Pinpoint the cell where the given text exists, returning its [X, Y] midpoint coordinate. 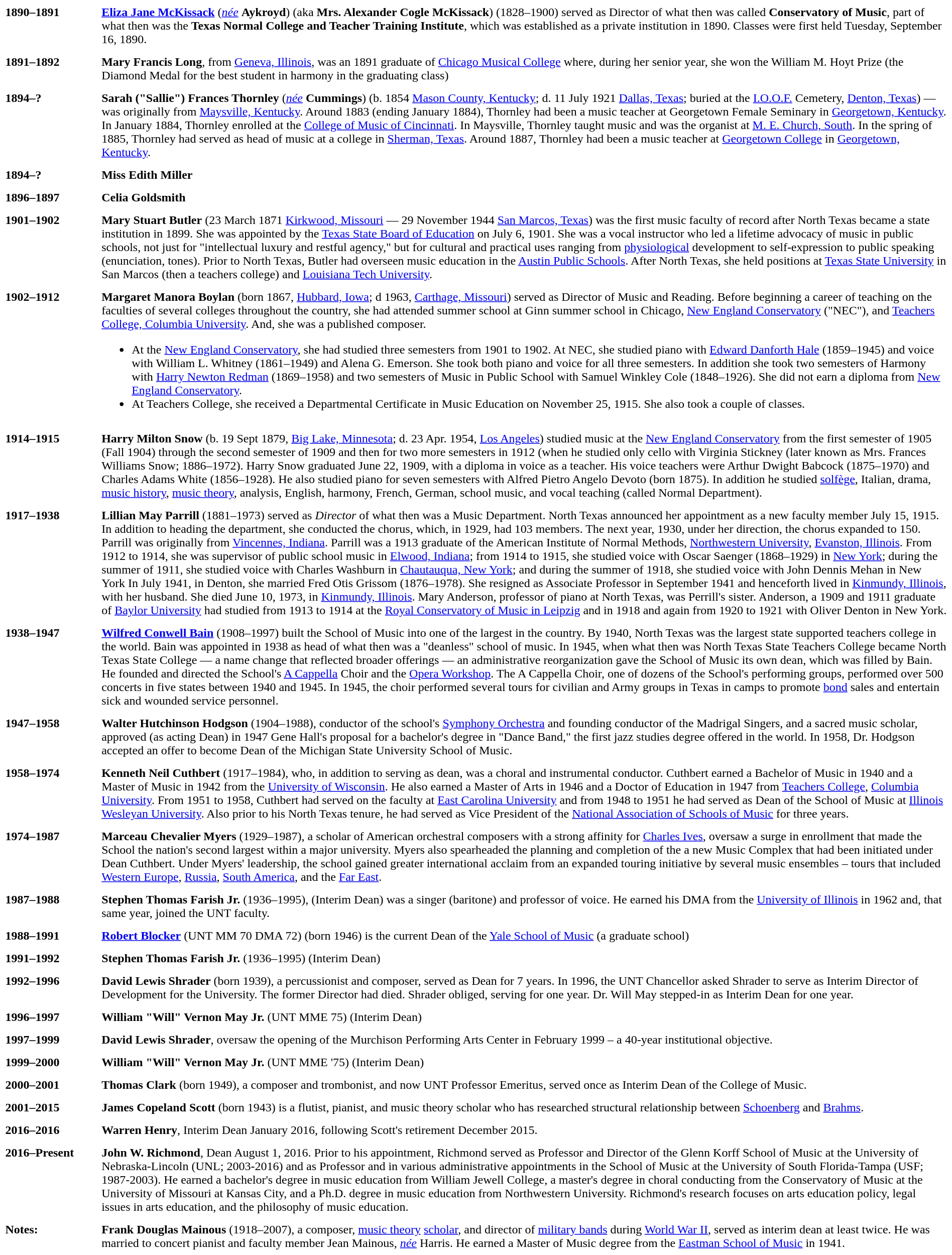
David Lewis Shrader, oversaw the opening of the Murchison Performing Arts Center in February 1999 – a 40-year institutional objective. [524, 1040]
1996–1997 [49, 1017]
1988–1991 [49, 936]
1917–1938 [49, 562]
2016–2016 [49, 1130]
1991–1992 [49, 958]
1958–1974 [49, 793]
1947–1958 [49, 737]
1987–1988 [49, 906]
1974–1987 [49, 857]
1902–1912 [49, 357]
2001–2015 [49, 1107]
1997–1999 [49, 1040]
Celia Goldsmith [524, 197]
1901–1902 [49, 247]
Robert Blocker (UNT MM 70 DMA 72) (born 1946) is the current Dean of the Yale School of Music (a graduate school) [524, 936]
Warren Henry, Interim Dean January 2016, following Scott's retirement December 2015. [524, 1130]
1890–1891 [49, 26]
1891–1892 [49, 68]
William "Will" Vernon May Jr. (UNT MME 75) (Interim Dean) [524, 1017]
Thomas Clark (born 1949), a composer and trombonist, and now UNT Professor Emeritus, served once as Interim Dean of the College of Music. [524, 1085]
2016–Present [49, 1180]
1992–1996 [49, 987]
1914–1915 [49, 466]
William "Will" Vernon May Jr. (UNT MME '75) (Interim Dean) [524, 1062]
1938–1947 [49, 667]
Miss Edith Miller [524, 175]
1999–2000 [49, 1062]
Stephen Thomas Farish Jr. (1936–1995) (Interim Dean) [524, 958]
1896–1897 [49, 197]
2000–2001 [49, 1085]
Notes: [49, 1236]
